Identify which cell holds the provided text, then report its (X, Y) central coordinate. 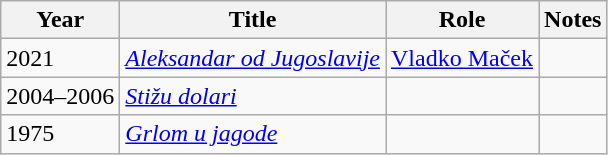
Vladko Maček (462, 58)
1975 (60, 134)
Notes (573, 20)
Grlom u jagode (253, 134)
2021 (60, 58)
Role (462, 20)
Title (253, 20)
Aleksandar od Jugoslavije (253, 58)
Stižu dolari (253, 96)
Year (60, 20)
2004–2006 (60, 96)
